Output the [x, y] coordinate of the center of the cell containing the given text.  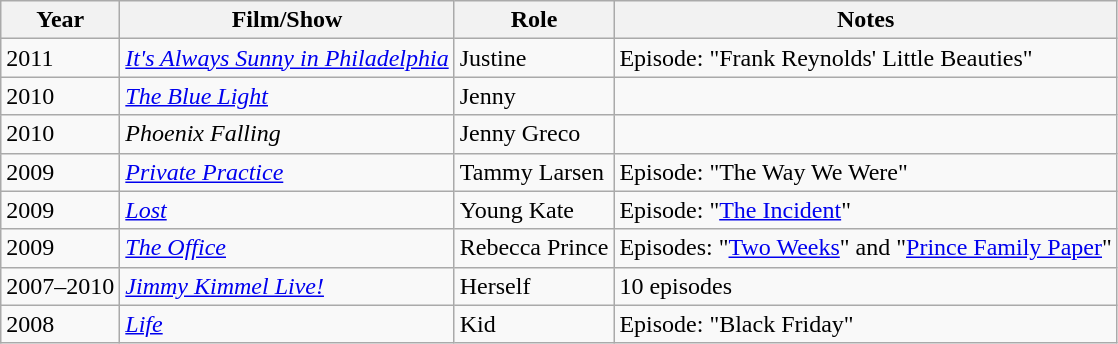
Jenny [534, 96]
Jimmy Kimmel Live! [287, 286]
Role [534, 20]
Life [287, 324]
Tammy Larsen [534, 172]
Notes [866, 20]
Episode: "The Way We Were" [866, 172]
Herself [534, 286]
Young Kate [534, 210]
The Office [287, 248]
Justine [534, 58]
Year [60, 20]
Episode: "Frank Reynolds' Little Beauties" [866, 58]
2011 [60, 58]
Kid [534, 324]
Episodes: "Two Weeks" and "Prince Family Paper" [866, 248]
10 episodes [866, 286]
Episode: "The Incident" [866, 210]
The Blue Light [287, 96]
Lost [287, 210]
Phoenix Falling [287, 134]
It's Always Sunny in Philadelphia [287, 58]
2008 [60, 324]
Rebecca Prince [534, 248]
Episode: "Black Friday" [866, 324]
Film/Show [287, 20]
Jenny Greco [534, 134]
2007–2010 [60, 286]
Private Practice [287, 172]
